Provide the [X, Y] coordinate of the cell's center where the given text is located.  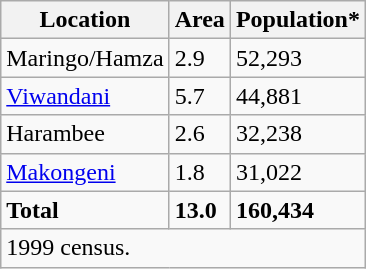
1.8 [200, 172]
5.7 [200, 96]
2.9 [200, 58]
Total [85, 210]
2.6 [200, 134]
Location [85, 20]
52,293 [298, 58]
Area [200, 20]
31,022 [298, 172]
Population* [298, 20]
Harambee [85, 134]
13.0 [200, 210]
32,238 [298, 134]
160,434 [298, 210]
Viwandani [85, 96]
44,881 [298, 96]
Maringo/Hamza [85, 58]
Makongeni [85, 172]
1999 census. [184, 248]
